Capture the cell that displays the provided text and extract its [X, Y] central coordinate. 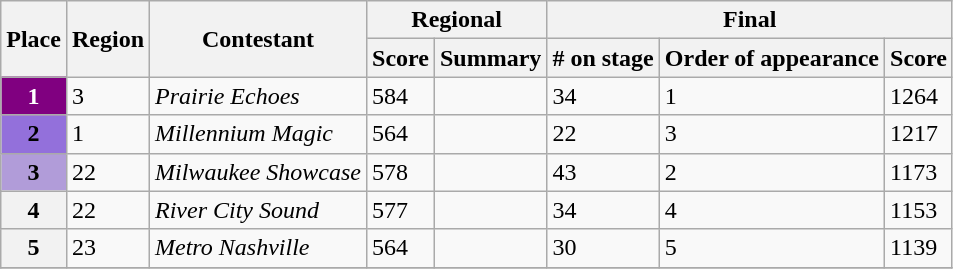
Metro Nashville [258, 248]
Regional [457, 20]
578 [401, 172]
Region [108, 39]
23 [108, 248]
Prairie Echoes [258, 96]
584 [401, 96]
River City Sound [258, 210]
30 [603, 248]
Millennium Magic [258, 134]
43 [603, 172]
# on stage [603, 58]
1217 [919, 134]
Order of appearance [772, 58]
Milwaukee Showcase [258, 172]
1173 [919, 172]
Summary [490, 58]
Contestant [258, 39]
1153 [919, 210]
577 [401, 210]
Place [34, 39]
1264 [919, 96]
Final [750, 20]
1139 [919, 248]
